Extract the [X, Y] coordinate from the center of the cell holding the provided text.  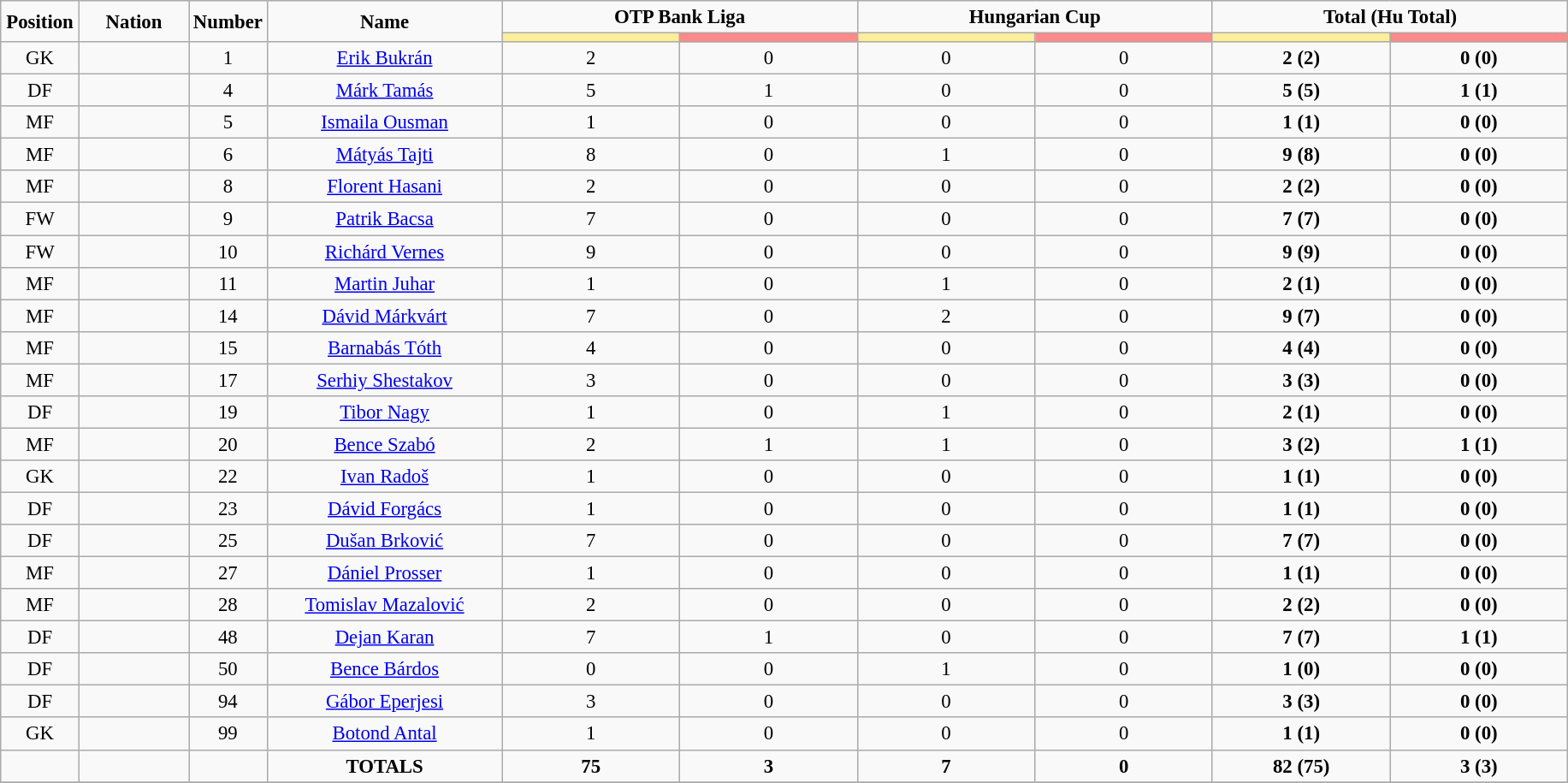
Dejan Karan [385, 638]
99 [228, 734]
Botond Antal [385, 734]
4 (4) [1301, 347]
17 [228, 380]
Bence Bárdos [385, 669]
Tomislav Mazalović [385, 605]
Patrik Bacsa [385, 219]
Márk Tamás [385, 91]
Nation [133, 21]
OTP Bank Liga [679, 17]
Dániel Prosser [385, 573]
Hungarian Cup [1035, 17]
Richárd Vernes [385, 252]
Dávid Márkvárt [385, 316]
Dušan Brković [385, 541]
Florent Hasani [385, 187]
20 [228, 444]
Dávid Forgács [385, 508]
75 [591, 766]
9 (9) [1301, 252]
19 [228, 412]
9 (8) [1301, 155]
50 [228, 669]
Position [40, 21]
Total (Hu Total) [1389, 17]
1 (0) [1301, 669]
Mátyás Tajti [385, 155]
Gábor Eperjesi [385, 702]
Erik Bukrán [385, 58]
TOTALS [385, 766]
23 [228, 508]
Tibor Nagy [385, 412]
Ismaila Ousman [385, 122]
11 [228, 283]
28 [228, 605]
48 [228, 638]
15 [228, 347]
3 (2) [1301, 444]
Number [228, 21]
Bence Szabó [385, 444]
Ivan Radoš [385, 477]
10 [228, 252]
14 [228, 316]
22 [228, 477]
9 (7) [1301, 316]
94 [228, 702]
82 (75) [1301, 766]
6 [228, 155]
Martin Juhar [385, 283]
Name [385, 21]
25 [228, 541]
Barnabás Tóth [385, 347]
5 (5) [1301, 91]
Serhiy Shestakov [385, 380]
27 [228, 573]
